Provide the [x, y] coordinate of the cell's center where the given text is located.  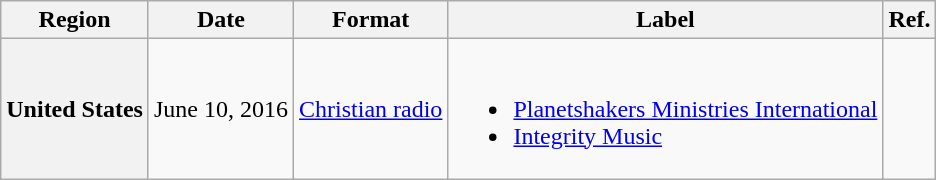
Date [220, 20]
Region [75, 20]
United States [75, 109]
June 10, 2016 [220, 109]
Format [371, 20]
Label [666, 20]
Christian radio [371, 109]
Planetshakers Ministries InternationalIntegrity Music [666, 109]
Ref. [910, 20]
